For the text-containing cell, return its midpoint in (X, Y) coordinate format. 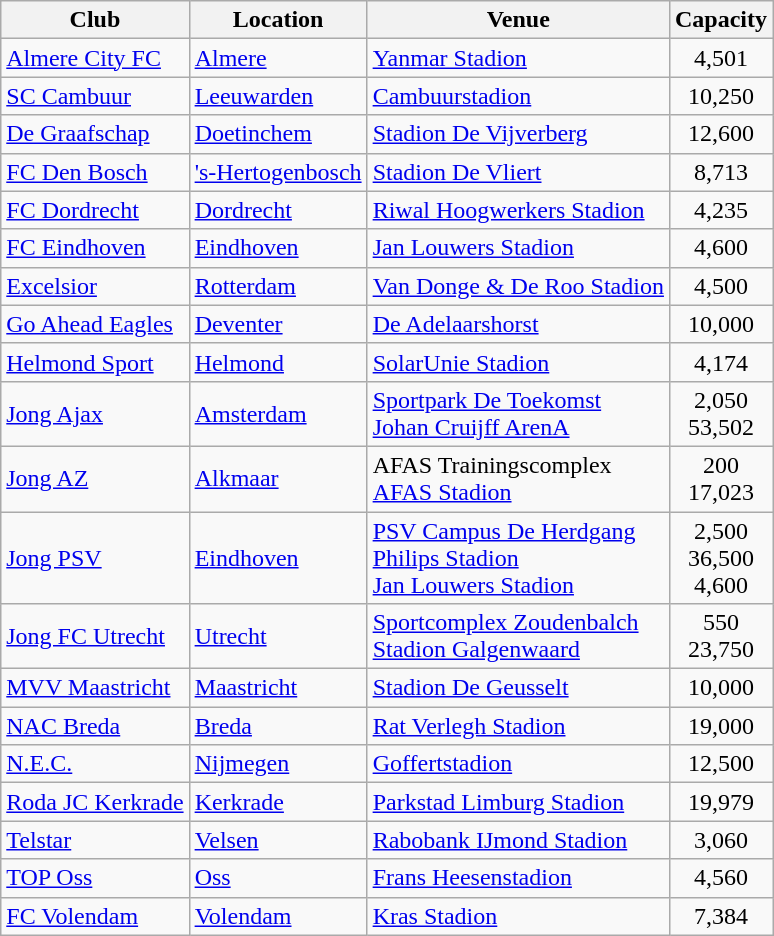
4,560 (720, 878)
8,713 (720, 172)
Roda JC Kerkrade (95, 802)
4,174 (720, 362)
Telstar (95, 840)
Helmond (278, 362)
Dordrecht (278, 210)
19,000 (720, 726)
Rat Verlegh Stadion (518, 726)
Jong Ajax (95, 414)
Maastricht (278, 688)
55023,750 (720, 636)
7,384 (720, 916)
Jong PSV (95, 558)
10,250 (720, 96)
Stadion De Geusselt (518, 688)
Van Donge & De Roo Stadion (518, 286)
MVV Maastricht (95, 688)
FC Dordrecht (95, 210)
Nijmegen (278, 764)
Sportcomplex ZoudenbalchStadion Galgenwaard (518, 636)
Jong FC Utrecht (95, 636)
SC Cambuur (95, 96)
Stadion De Vliert (518, 172)
FC Eindhoven (95, 248)
's-Hertogenbosch (278, 172)
FC Den Bosch (95, 172)
Helmond Sport (95, 362)
Leeuwarden (278, 96)
20017,023 (720, 478)
Capacity (720, 20)
Almere (278, 58)
Utrecht (278, 636)
Jong AZ (95, 478)
Yanmar Stadion (518, 58)
Kerkrade (278, 802)
De Adelaarshorst (518, 324)
SolarUnie Stadion (518, 362)
AFAS TrainingscomplexAFAS Stadion (518, 478)
Parkstad Limburg Stadion (518, 802)
12,500 (720, 764)
Oss (278, 878)
TOP Oss (95, 878)
Velsen (278, 840)
Almere City FC (95, 58)
2,50036,5004,600 (720, 558)
Amsterdam (278, 414)
Breda (278, 726)
Frans Heesenstadion (518, 878)
4,235 (720, 210)
4,500 (720, 286)
PSV Campus De HerdgangPhilips StadionJan Louwers Stadion (518, 558)
4,501 (720, 58)
De Graafschap (95, 134)
Club (95, 20)
Deventer (278, 324)
Volendam (278, 916)
Excelsior (95, 286)
Alkmaar (278, 478)
12,600 (720, 134)
Cambuurstadion (518, 96)
Goffertstadion (518, 764)
Kras Stadion (518, 916)
Doetinchem (278, 134)
Rabobank IJmond Stadion (518, 840)
Jan Louwers Stadion (518, 248)
NAC Breda (95, 726)
Location (278, 20)
Sportpark De ToekomstJohan Cruijff ArenA (518, 414)
Riwal Hoogwerkers Stadion (518, 210)
3,060 (720, 840)
2,05053,502 (720, 414)
Go Ahead Eagles (95, 324)
N.E.C. (95, 764)
Rotterdam (278, 286)
4,600 (720, 248)
19,979 (720, 802)
FC Volendam (95, 916)
Stadion De Vijverberg (518, 134)
Venue (518, 20)
